Scan for the cell matching the given text and deliver its [x, y] coordinate at center. 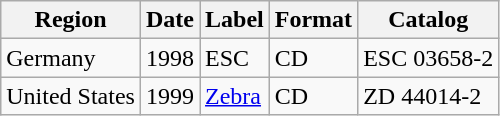
United States [71, 96]
ZD 44014-2 [428, 96]
Region [71, 20]
Germany [71, 58]
Format [313, 20]
1998 [170, 58]
ESC 03658-2 [428, 58]
Zebra [235, 96]
ESC [235, 58]
Date [170, 20]
Catalog [428, 20]
1999 [170, 96]
Label [235, 20]
